Return (X, Y) of the center of cell containing provided text 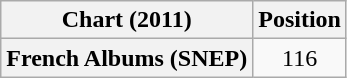
Chart (2011) (127, 20)
116 (300, 58)
Position (300, 20)
French Albums (SNEP) (127, 58)
